Return the (x, y) coordinate for the center point of the cell that contains the specified text.  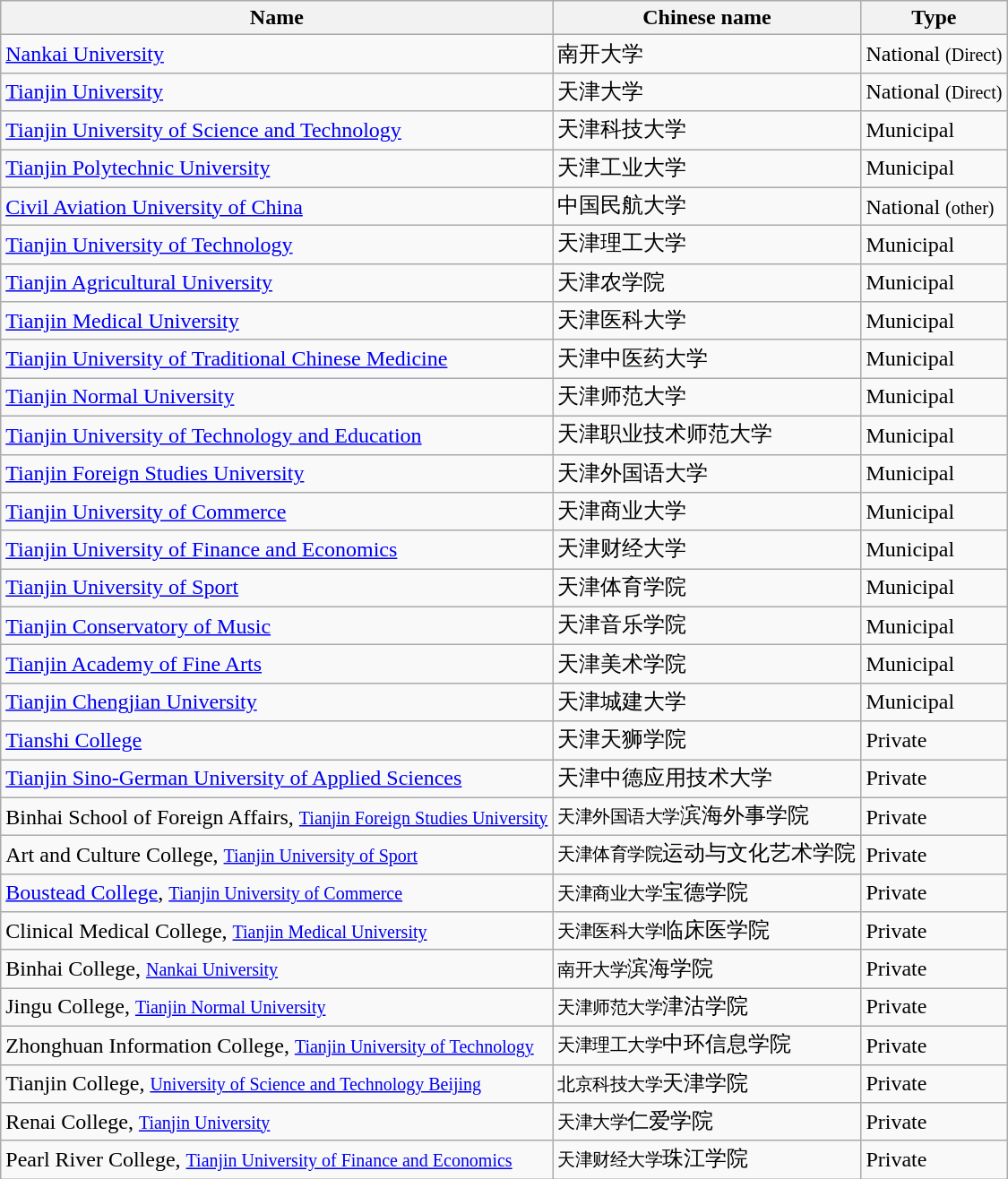
Nankai University (277, 54)
天津师范大学 (707, 398)
Tianjin Conservatory of Music (277, 625)
Tianshi College (277, 740)
Pearl River College, Tianjin University of Finance and Economics (277, 1159)
Clinical Medical College, Tianjin Medical University (277, 932)
Tianjin College, University of Science and Technology Beijing (277, 1084)
天津理工大学中环信息学院 (707, 1045)
天津中医药大学 (707, 358)
Type (934, 18)
天津外国语大学 (707, 473)
Binhai College, Nankai University (277, 969)
Zhonghuan Information College, Tianjin University of Technology (277, 1045)
北京科技大学天津学院 (707, 1084)
Tianjin Sino-German University of Applied Sciences (277, 779)
天津工业大学 (707, 168)
天津医科大学 (707, 321)
Tianjin University of Finance and Economics (277, 550)
天津大学 (707, 91)
天津外国语大学滨海外事学院 (707, 817)
天津医科大学临床医学院 (707, 932)
天津理工大学 (707, 245)
天津商业大学宝德学院 (707, 892)
天津体育学院运动与文化艺术学院 (707, 855)
天津体育学院 (707, 588)
天津天狮学院 (707, 740)
中国民航大学 (707, 206)
天津财经大学珠江学院 (707, 1159)
Chinese name (707, 18)
Tianjin Agricultural University (277, 283)
Art and Culture College, Tianjin University of Sport (277, 855)
Tianjin Chengjian University (277, 702)
Tianjin University of Traditional Chinese Medicine (277, 358)
天津财经大学 (707, 550)
Boustead College, Tianjin University of Commerce (277, 892)
Tianjin Foreign Studies University (277, 473)
Tianjin University of Sport (277, 588)
天津科技大学 (707, 131)
Tianjin University (277, 91)
Tianjin Normal University (277, 398)
天津城建大学 (707, 702)
天津商业大学 (707, 512)
天津农学院 (707, 283)
Tianjin Polytechnic University (277, 168)
Tianjin University of Technology (277, 245)
天津师范大学津沽学院 (707, 1007)
天津中德应用技术大学 (707, 779)
Renai College, Tianjin University (277, 1122)
南开大学滨海学院 (707, 969)
Jingu College, Tianjin Normal University (277, 1007)
南开大学 (707, 54)
天津职业技术师范大学 (707, 435)
Tianjin University of Commerce (277, 512)
天津大学仁爱学院 (707, 1122)
Civil Aviation University of China (277, 206)
天津美术学院 (707, 665)
Tianjin Medical University (277, 321)
天津音乐学院 (707, 625)
Tianjin University of Science and Technology (277, 131)
Tianjin Academy of Fine Arts (277, 665)
Name (277, 18)
National (other) (934, 206)
Binhai School of Foreign Affairs, Tianjin Foreign Studies University (277, 817)
Tianjin University of Technology and Education (277, 435)
